Search for the cell housing the specified text and yield its [x, y] center coordinate. 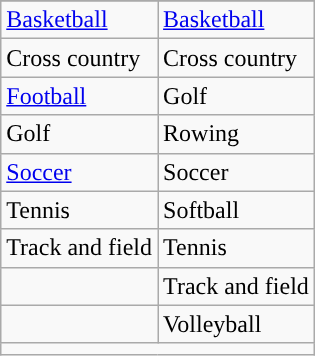
Volleyball [236, 324]
Softball [236, 210]
Rowing [236, 134]
Football [80, 96]
